Output the (X, Y) coordinate of the center of the cell containing the given text.  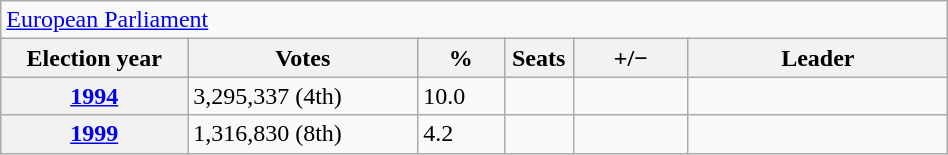
4.2 (461, 134)
European Parliament (474, 20)
Votes (303, 58)
% (461, 58)
10.0 (461, 96)
1994 (94, 96)
Seats (538, 58)
Election year (94, 58)
+/− (630, 58)
3,295,337 (4th) (303, 96)
1999 (94, 134)
1,316,830 (8th) (303, 134)
Leader (818, 58)
